For the text-containing cell, return its midpoint in [x, y] coordinate format. 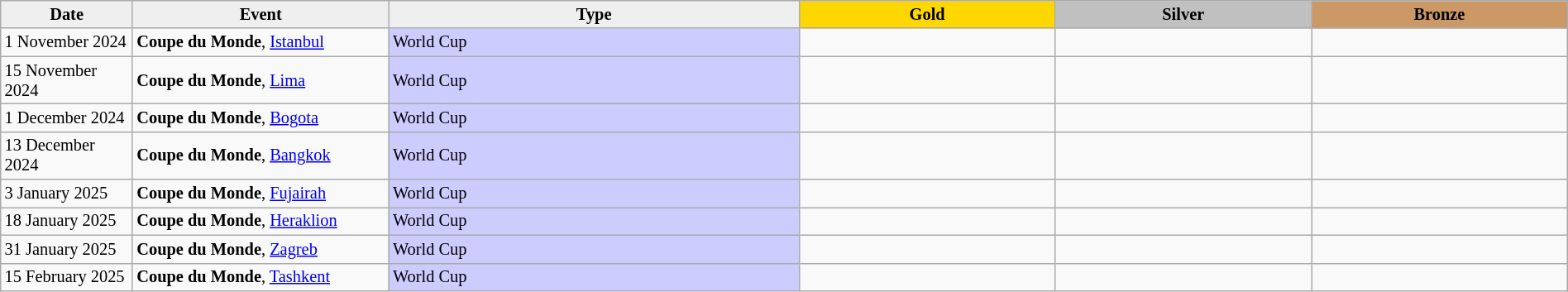
Silver [1183, 14]
Date [67, 14]
31 January 2025 [67, 249]
Coupe du Monde, Fujairah [261, 194]
Event [261, 14]
3 January 2025 [67, 194]
15 November 2024 [67, 80]
15 February 2025 [67, 277]
Type [594, 14]
Coupe du Monde, Istanbul [261, 42]
Coupe du Monde, Lima [261, 80]
18 January 2025 [67, 221]
Coupe du Monde, Bangkok [261, 156]
13 December 2024 [67, 156]
Coupe du Monde, Tashkent [261, 277]
1 December 2024 [67, 117]
Coupe du Monde, Zagreb [261, 249]
Coupe du Monde, Heraklion [261, 221]
1 November 2024 [67, 42]
Gold [927, 14]
Bronze [1440, 14]
Coupe du Monde, Bogota [261, 117]
